Return the [x, y] coordinate for the center point of the cell that contains the specified text.  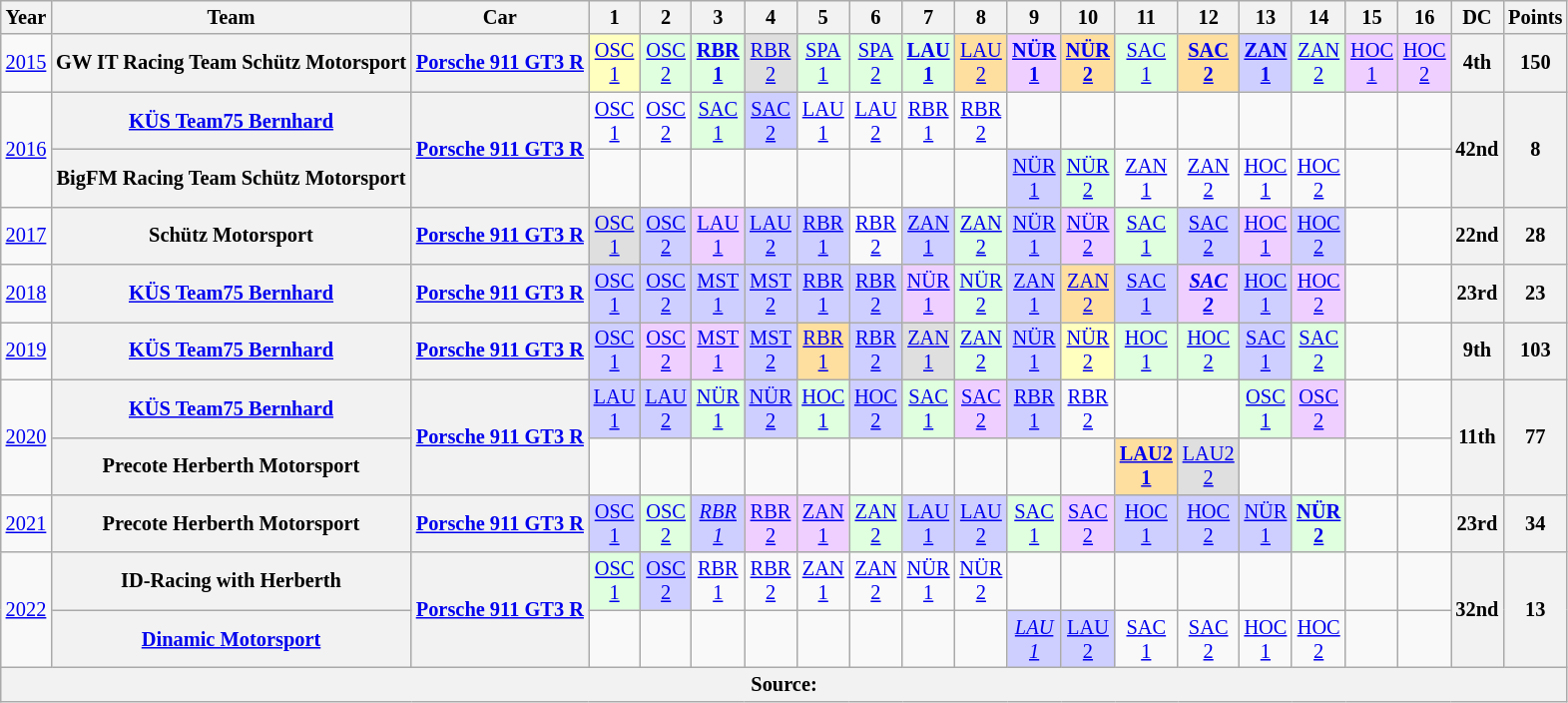
2018 [26, 294]
BigFM Racing Team Schütz Motorsport [232, 178]
150 [1535, 63]
2015 [26, 63]
3 [719, 17]
2016 [26, 150]
23 [1535, 294]
32nd [1477, 609]
2017 [26, 236]
2022 [26, 609]
9th [1477, 351]
4 [771, 17]
9 [1034, 17]
28 [1535, 236]
7 [928, 17]
15 [1371, 17]
GW IT Racing Team Schütz Motorsport [232, 63]
2020 [26, 437]
2019 [26, 351]
11 [1146, 17]
Team [232, 17]
14 [1318, 17]
4th [1477, 63]
SPA2 [876, 63]
DC [1477, 17]
LAU22 [1209, 466]
42nd [1477, 150]
LAU21 [1146, 466]
Dinamic Motorsport [232, 639]
Year [26, 17]
Source: [784, 684]
2 [666, 17]
SPA1 [822, 63]
103 [1535, 351]
12 [1209, 17]
1 [615, 17]
5 [822, 17]
77 [1535, 437]
Schütz Motorsport [232, 236]
Car [500, 17]
2021 [26, 523]
22nd [1477, 236]
10 [1088, 17]
6 [876, 17]
34 [1535, 523]
ID-Racing with Herberth [232, 581]
16 [1425, 17]
11th [1477, 437]
Points [1535, 17]
